Return the (x, y) coordinate for the center point of the cell that contains the specified text.  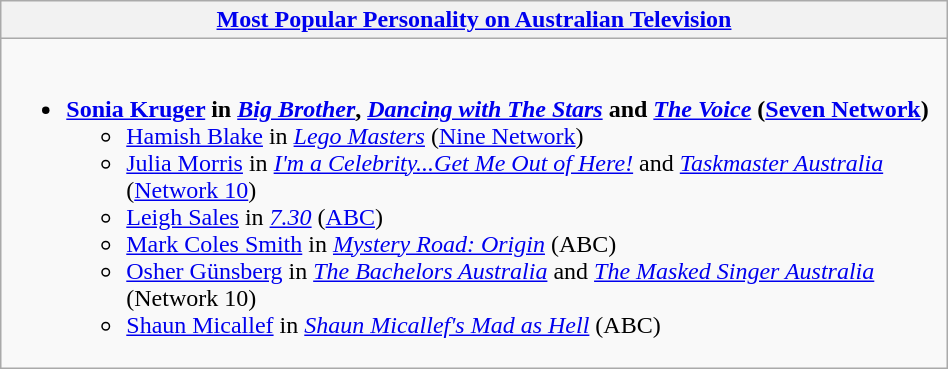
Most Popular Personality on Australian Television (474, 20)
